Determine the [X, Y] coordinate at the center of the cell enclosing the given text.  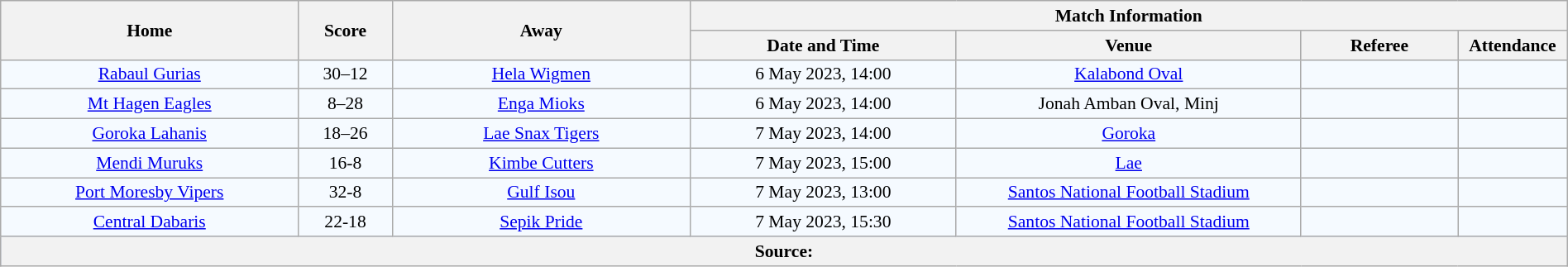
16-8 [346, 163]
Port Moresby Vipers [150, 193]
7 May 2023, 14:00 [823, 134]
8–28 [346, 104]
Source: [784, 251]
18–26 [346, 134]
Venue [1128, 45]
Sepik Pride [541, 222]
Date and Time [823, 45]
Kimbe Cutters [541, 163]
Home [150, 30]
32-8 [346, 193]
Rabaul Gurias [150, 74]
Hela Wigmen [541, 74]
Goroka Lahanis [150, 134]
30–12 [346, 74]
Referee [1379, 45]
7 May 2023, 13:00 [823, 193]
Attendance [1513, 45]
Gulf Isou [541, 193]
22-18 [346, 222]
Lae [1128, 163]
Goroka [1128, 134]
7 May 2023, 15:30 [823, 222]
Enga Mioks [541, 104]
Kalabond Oval [1128, 74]
Lae Snax Tigers [541, 134]
Score [346, 30]
Central Dabaris [150, 222]
Jonah Amban Oval, Minj [1128, 104]
7 May 2023, 15:00 [823, 163]
Mendi Muruks [150, 163]
Mt Hagen Eagles [150, 104]
Match Information [1128, 16]
Away [541, 30]
